Search for the cell housing the specified text and yield its [X, Y] center coordinate. 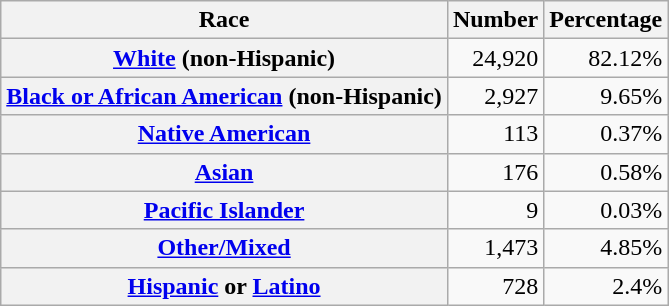
176 [495, 172]
9 [495, 210]
2,927 [495, 96]
0.03% [606, 210]
Number [495, 20]
Race [224, 20]
0.37% [606, 134]
9.65% [606, 96]
1,473 [495, 248]
Pacific Islander [224, 210]
Other/Mixed [224, 248]
Black or African American (non-Hispanic) [224, 96]
Hispanic or Latino [224, 286]
Asian [224, 172]
82.12% [606, 58]
White (non-Hispanic) [224, 58]
0.58% [606, 172]
2.4% [606, 286]
728 [495, 286]
Percentage [606, 20]
Native American [224, 134]
4.85% [606, 248]
113 [495, 134]
24,920 [495, 58]
